Output the (X, Y) coordinate of the center of the cell containing the given text.  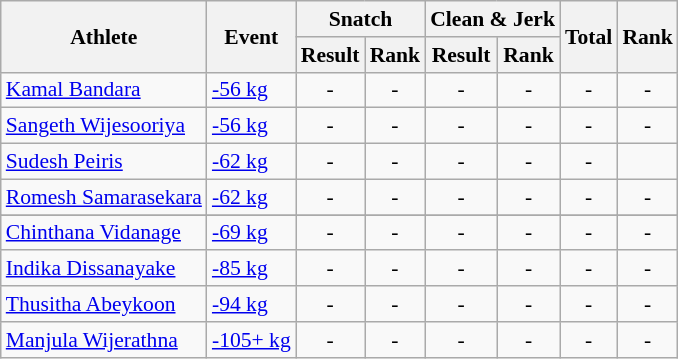
-85 kg (252, 269)
Clean & Jerk (492, 19)
Kamal Bandara (104, 90)
Thusitha Abeykoon (104, 304)
Snatch (360, 19)
Sangeth Wijesooriya (104, 126)
-69 kg (252, 233)
Indika Dissanayake (104, 269)
Athlete (104, 36)
Chinthana Vidanage (104, 233)
Romesh Samarasekara (104, 197)
Manjula Wijerathna (104, 340)
-94 kg (252, 304)
Sudesh Peiris (104, 162)
Total (588, 36)
Event (252, 36)
-105+ kg (252, 340)
